Capture the cell that displays the provided text and extract its [x, y] central coordinate. 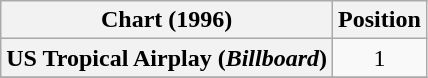
US Tropical Airplay (Billboard) [167, 58]
1 [380, 58]
Chart (1996) [167, 20]
Position [380, 20]
